Identify which cell holds the provided text, then report its [X, Y] central coordinate. 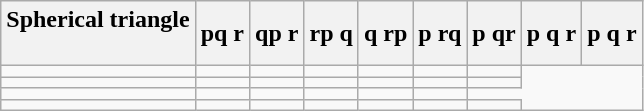
p rq [440, 34]
pq r [222, 34]
qp r [277, 34]
p qr [494, 34]
q rp [385, 34]
rp q [331, 34]
Spherical triangle [98, 34]
